Return the (x, y) coordinate for the center point of the cell that contains the specified text.  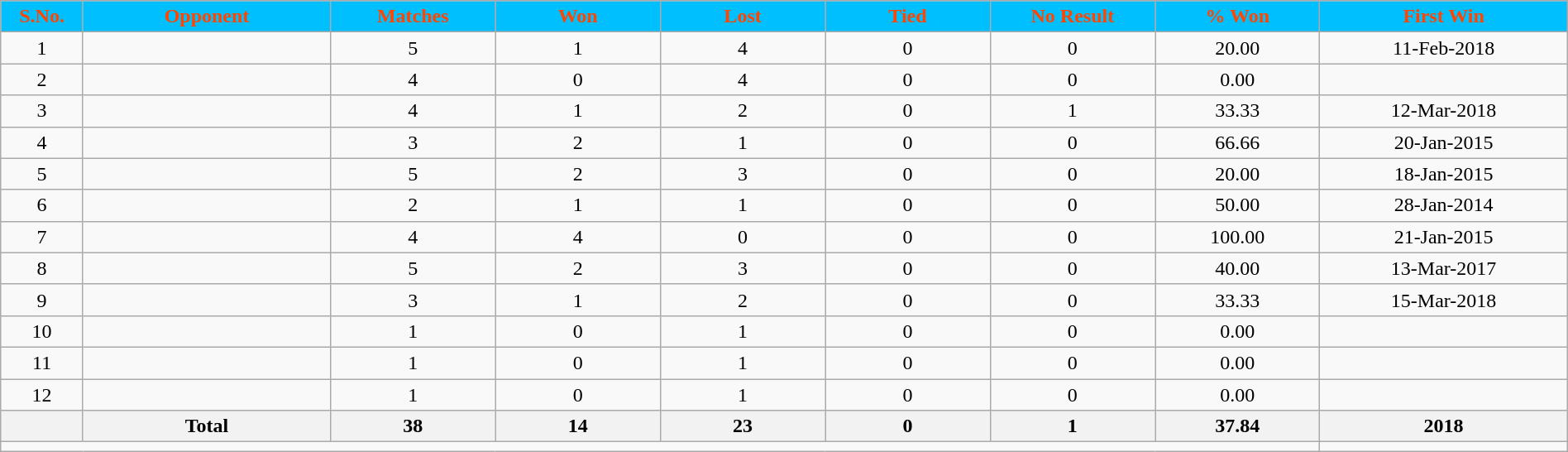
Lost (743, 17)
Won (577, 17)
38 (414, 426)
7 (42, 237)
10 (42, 331)
6 (42, 205)
21-Jan-2015 (1444, 237)
Total (207, 426)
23 (743, 426)
20-Jan-2015 (1444, 142)
11-Feb-2018 (1444, 48)
40.00 (1237, 268)
12 (42, 395)
% Won (1237, 17)
66.66 (1237, 142)
2018 (1444, 426)
11 (42, 363)
50.00 (1237, 205)
Matches (414, 17)
First Win (1444, 17)
8 (42, 268)
37.84 (1237, 426)
Tied (908, 17)
15-Mar-2018 (1444, 300)
S.No. (42, 17)
12-Mar-2018 (1444, 111)
9 (42, 300)
No Result (1072, 17)
13-Mar-2017 (1444, 268)
28-Jan-2014 (1444, 205)
100.00 (1237, 237)
Opponent (207, 17)
18-Jan-2015 (1444, 174)
14 (577, 426)
